Identify which cell holds the provided text, then report its [X, Y] central coordinate. 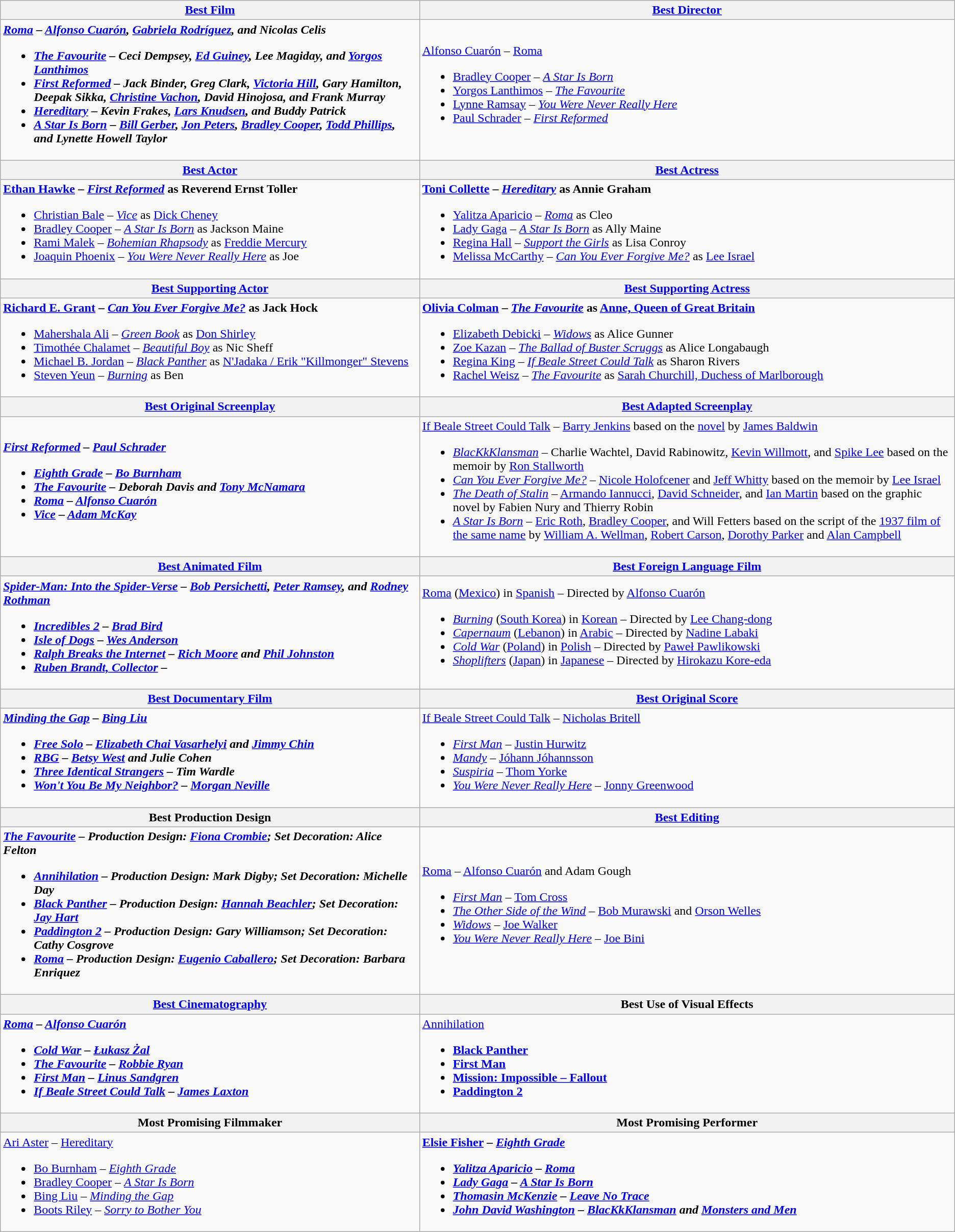
Best Editing [687, 817]
Best Supporting Actor [210, 288]
Best Use of Visual Effects [687, 1004]
Best Actress [687, 170]
Most Promising Filmmaker [210, 1123]
Best Original Score [687, 698]
Best Cinematography [210, 1004]
First Reformed – Paul SchraderEighth Grade – Bo BurnhamThe Favourite – Deborah Davis and Tony McNamaraRoma – Alfonso CuarónVice – Adam McKay [210, 487]
Ari Aster – HereditaryBo Burnham – Eighth GradeBradley Cooper – A Star Is BornBing Liu – Minding the GapBoots Riley – Sorry to Bother You [210, 1182]
Roma – Alfonso CuarónCold War – Łukasz ŻalThe Favourite – Robbie RyanFirst Man – Linus SandgrenIf Beale Street Could Talk – James Laxton [210, 1064]
Best Foreign Language Film [687, 566]
Best Film [210, 10]
Best Adapted Screenplay [687, 407]
Best Animated Film [210, 566]
Best Supporting Actress [687, 288]
Best Director [687, 10]
Best Original Screenplay [210, 407]
Best Production Design [210, 817]
Most Promising Performer [687, 1123]
Best Documentary Film [210, 698]
AnnihilationBlack PantherFirst ManMission: Impossible – FalloutPaddington 2 [687, 1064]
Best Actor [210, 170]
